Locate the cell with the specified text and output its (x, y) center coordinate. 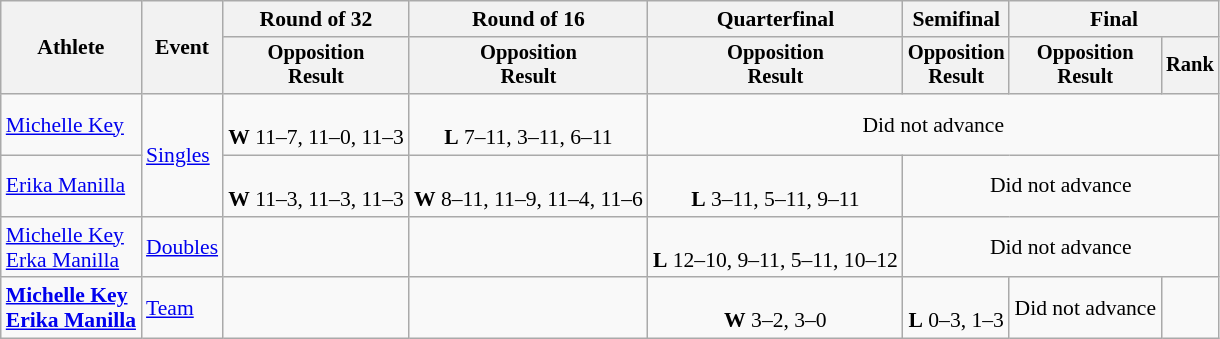
Rank (1190, 66)
Singles (182, 155)
Michelle KeyErika Manilla (71, 308)
W 11–3, 11–3, 11–3 (316, 186)
Round of 32 (316, 19)
L 12–10, 9–11, 5–11, 10–12 (776, 248)
W 11–7, 11–0, 11–3 (316, 124)
Final (1114, 19)
Team (182, 308)
Semifinal (956, 19)
Event (182, 48)
Round of 16 (528, 19)
L 3–11, 5–11, 9–11 (776, 186)
Michelle KeyErka Manilla (71, 248)
Athlete (71, 48)
L 7–11, 3–11, 6–11 (528, 124)
W 8–11, 11–9, 11–4, 11–6 (528, 186)
Erika Manilla (71, 186)
Doubles (182, 248)
W 3–2, 3–0 (776, 308)
Quarterfinal (776, 19)
Michelle Key (71, 124)
L 0–3, 1–3 (956, 308)
